Find where the given text appears and provide that cell's center as [x, y] coordinate. 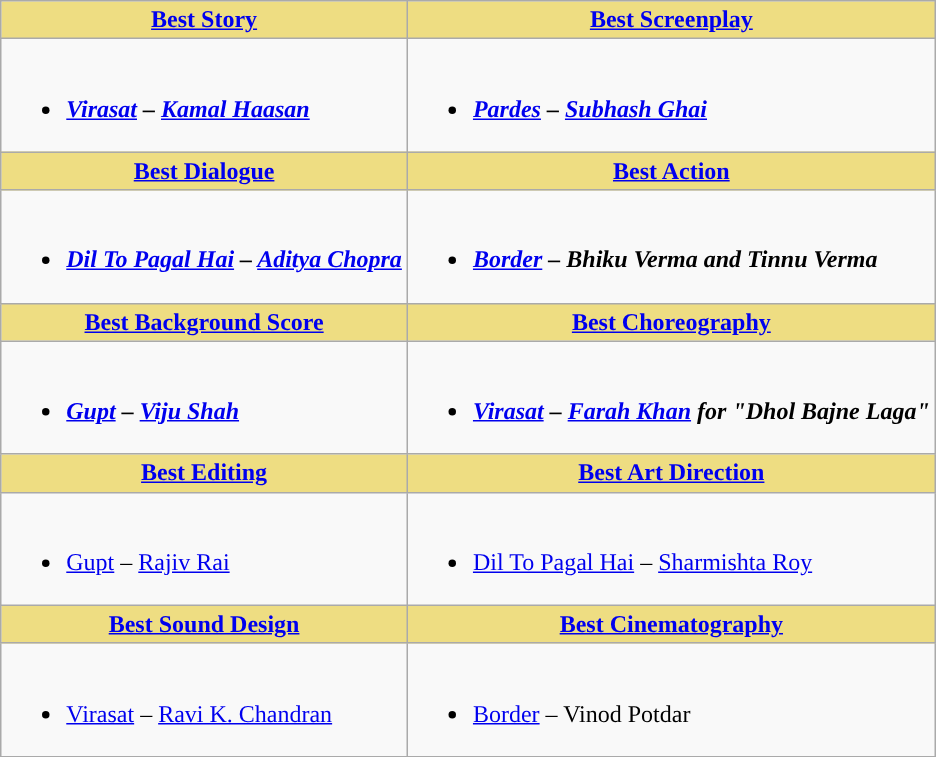
Pardes – Subhash Ghai [671, 96]
Border – Vinod Potdar [671, 700]
Virasat – Kamal Haasan [204, 96]
Border – Bhiku Verma and Tinnu Verma [671, 246]
Best Cinematography [671, 624]
Dil To Pagal Hai – Sharmishta Roy [671, 548]
Best Editing [204, 473]
Gupt – Rajiv Rai [204, 548]
Best Sound Design [204, 624]
Virasat – Farah Khan for "Dhol Bajne Laga" [671, 398]
Gupt – Viju Shah [204, 398]
Best Story [204, 20]
Best Dialogue [204, 171]
Virasat – Ravi K. Chandran [204, 700]
Best Art Direction [671, 473]
Best Choreography [671, 322]
Dil To Pagal Hai – Aditya Chopra [204, 246]
Best Screenplay [671, 20]
Best Background Score [204, 322]
Best Action [671, 171]
